Output the (x, y) coordinate of the center of the cell containing the given text.  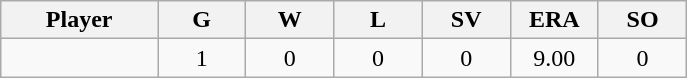
SV (466, 20)
1 (202, 58)
9.00 (554, 58)
W (290, 20)
ERA (554, 20)
SO (642, 20)
G (202, 20)
Player (80, 20)
L (378, 20)
